Determine the (X, Y) coordinate at the center of the cell enclosing the given text.  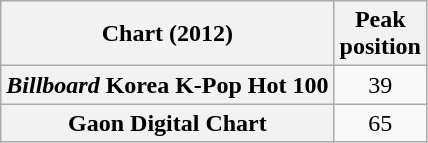
Peakposition (380, 34)
65 (380, 123)
Billboard Korea K-Pop Hot 100 (168, 85)
Chart (2012) (168, 34)
Gaon Digital Chart (168, 123)
39 (380, 85)
